From the cell containing the given text, extract its center point as (X, Y) coordinate. 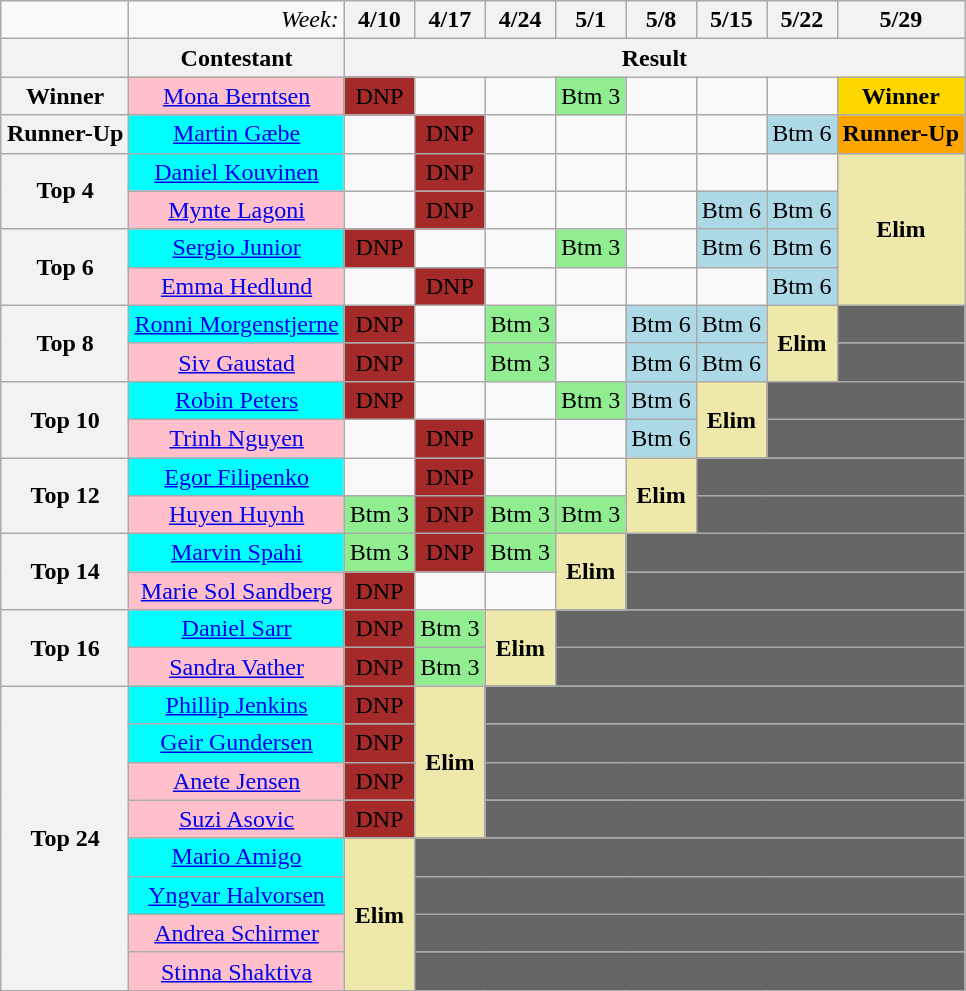
Stinna Shaktiva (236, 971)
Martin Gæbe (236, 134)
Anete Jensen (236, 781)
Marvin Spahi (236, 553)
4/17 (450, 20)
Top 10 (65, 419)
Mona Berntsen (236, 96)
Ronni Morgenstjerne (236, 324)
5/1 (590, 20)
Daniel Kouvinen (236, 172)
Andrea Schirmer (236, 933)
5/8 (661, 20)
4/24 (520, 20)
Top 14 (65, 572)
Result (654, 58)
Top 12 (65, 496)
Geir Gundersen (236, 743)
Sandra Vather (236, 667)
Week: (236, 20)
Daniel Sarr (236, 629)
5/29 (901, 20)
Mynte Lagoni (236, 210)
4/10 (379, 20)
Huyen Huynh (236, 515)
Emma Hedlund (236, 286)
Top 4 (65, 191)
Marie Sol Sandberg (236, 591)
Top 8 (65, 343)
Egor Filipenko (236, 477)
Yngvar Halvorsen (236, 895)
5/22 (802, 20)
Trinh Nguyen (236, 438)
Top 24 (65, 838)
Contestant (236, 58)
Top 16 (65, 648)
Suzi Asovic (236, 819)
5/15 (731, 20)
Robin Peters (236, 400)
Phillip Jenkins (236, 705)
Top 6 (65, 267)
Mario Amigo (236, 857)
Siv Gaustad (236, 362)
Sergio Junior (236, 248)
